Provide the (x, y) coordinate of the cell's center where the given text is located.  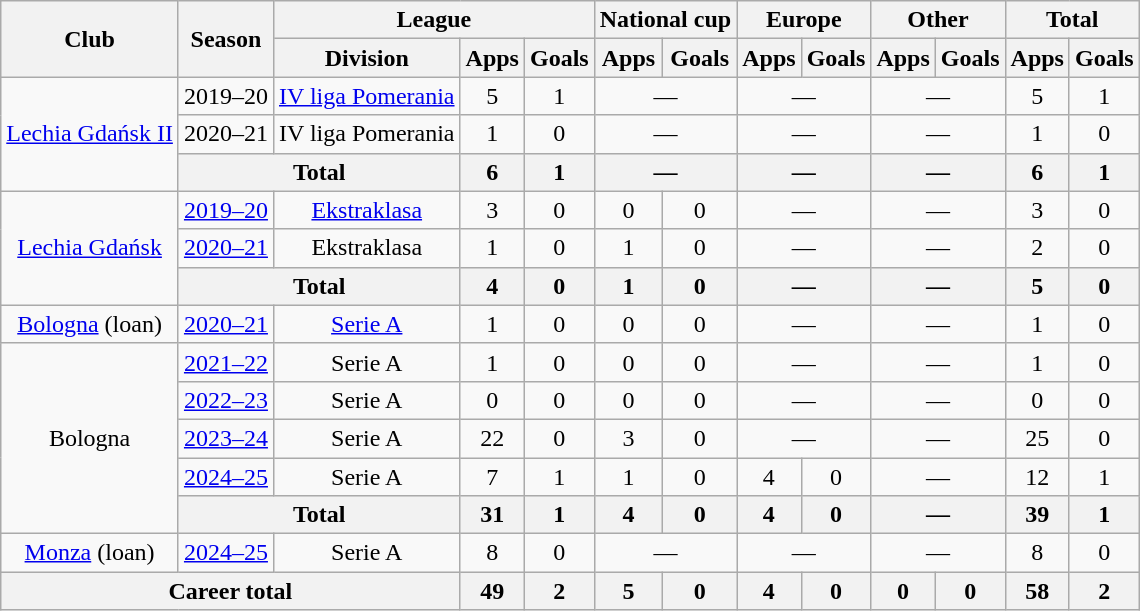
58 (1037, 591)
National cup (665, 20)
2022–23 (226, 400)
Europe (804, 20)
Division (366, 58)
Lechia Gdańsk (90, 248)
31 (492, 515)
Other (938, 20)
Career total (230, 591)
Lechia Gdańsk II (90, 134)
Bologna (90, 438)
Club (90, 39)
25 (1037, 438)
49 (492, 591)
7 (492, 477)
Bologna (loan) (90, 324)
2021–22 (226, 362)
12 (1037, 477)
2023–24 (226, 438)
39 (1037, 515)
Monza (loan) (90, 553)
22 (492, 438)
Season (226, 39)
League (434, 20)
